Determine the [x, y] coordinate at the center of the cell enclosing the given text.  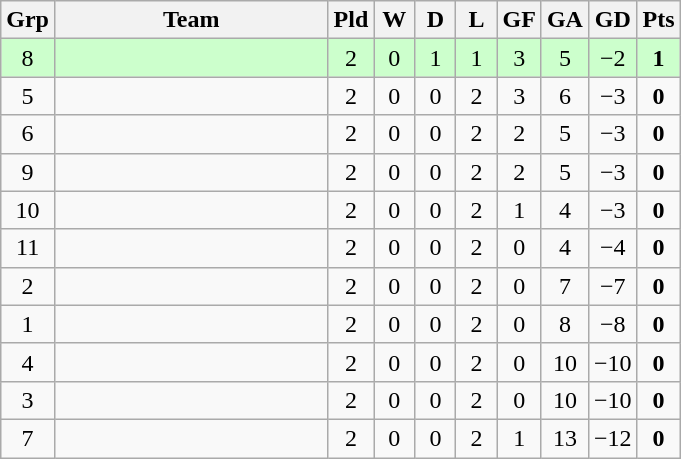
−12 [612, 438]
9 [28, 172]
W [394, 20]
−4 [612, 248]
13 [564, 438]
L [476, 20]
Pld [351, 20]
11 [28, 248]
Team [191, 20]
GF [519, 20]
−8 [612, 324]
−2 [612, 58]
Pts [658, 20]
−7 [612, 286]
GA [564, 20]
Grp [28, 20]
GD [612, 20]
D [436, 20]
